Output the [x, y] coordinate of the center of the cell containing the given text.  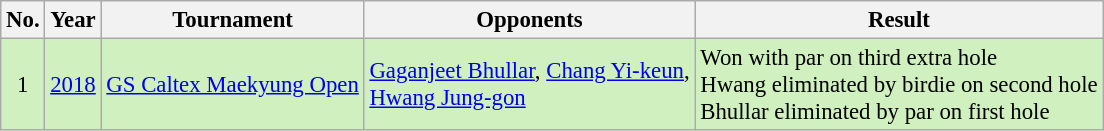
No. [23, 20]
Result [899, 20]
GS Caltex Maekyung Open [232, 85]
Tournament [232, 20]
Opponents [530, 20]
Won with par on third extra holeHwang eliminated by birdie on second holeBhullar eliminated by par on first hole [899, 85]
2018 [73, 85]
Gaganjeet Bhullar, Chang Yi-keun, Hwang Jung-gon [530, 85]
Year [73, 20]
1 [23, 85]
